For the text-containing cell, return its midpoint in [X, Y] coordinate format. 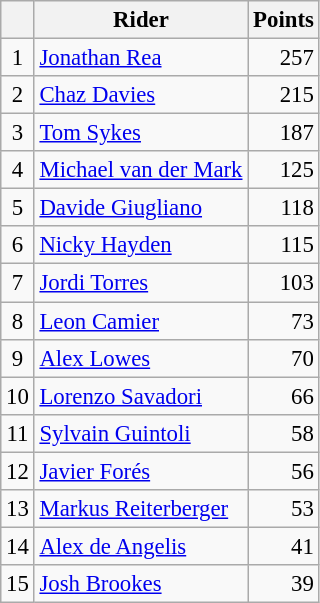
Michael van der Mark [141, 170]
Tom Sykes [141, 133]
Markus Reiterberger [141, 509]
Leon Camier [141, 321]
Sylvain Guintoli [141, 433]
103 [284, 283]
118 [284, 208]
53 [284, 509]
70 [284, 358]
Alex de Angelis [141, 546]
2 [18, 95]
13 [18, 509]
1 [18, 58]
8 [18, 321]
5 [18, 208]
Chaz Davies [141, 95]
Jonathan Rea [141, 58]
Josh Brookes [141, 584]
4 [18, 170]
Lorenzo Savadori [141, 396]
257 [284, 58]
66 [284, 396]
9 [18, 358]
11 [18, 433]
Jordi Torres [141, 283]
58 [284, 433]
56 [284, 471]
10 [18, 396]
6 [18, 245]
115 [284, 245]
3 [18, 133]
Alex Lowes [141, 358]
73 [284, 321]
Rider [141, 20]
Javier Forés [141, 471]
Points [284, 20]
Davide Giugliano [141, 208]
14 [18, 546]
125 [284, 170]
215 [284, 95]
41 [284, 546]
12 [18, 471]
7 [18, 283]
187 [284, 133]
39 [284, 584]
Nicky Hayden [141, 245]
15 [18, 584]
